Return the [x, y] coordinate for the center point of the cell that contains the specified text.  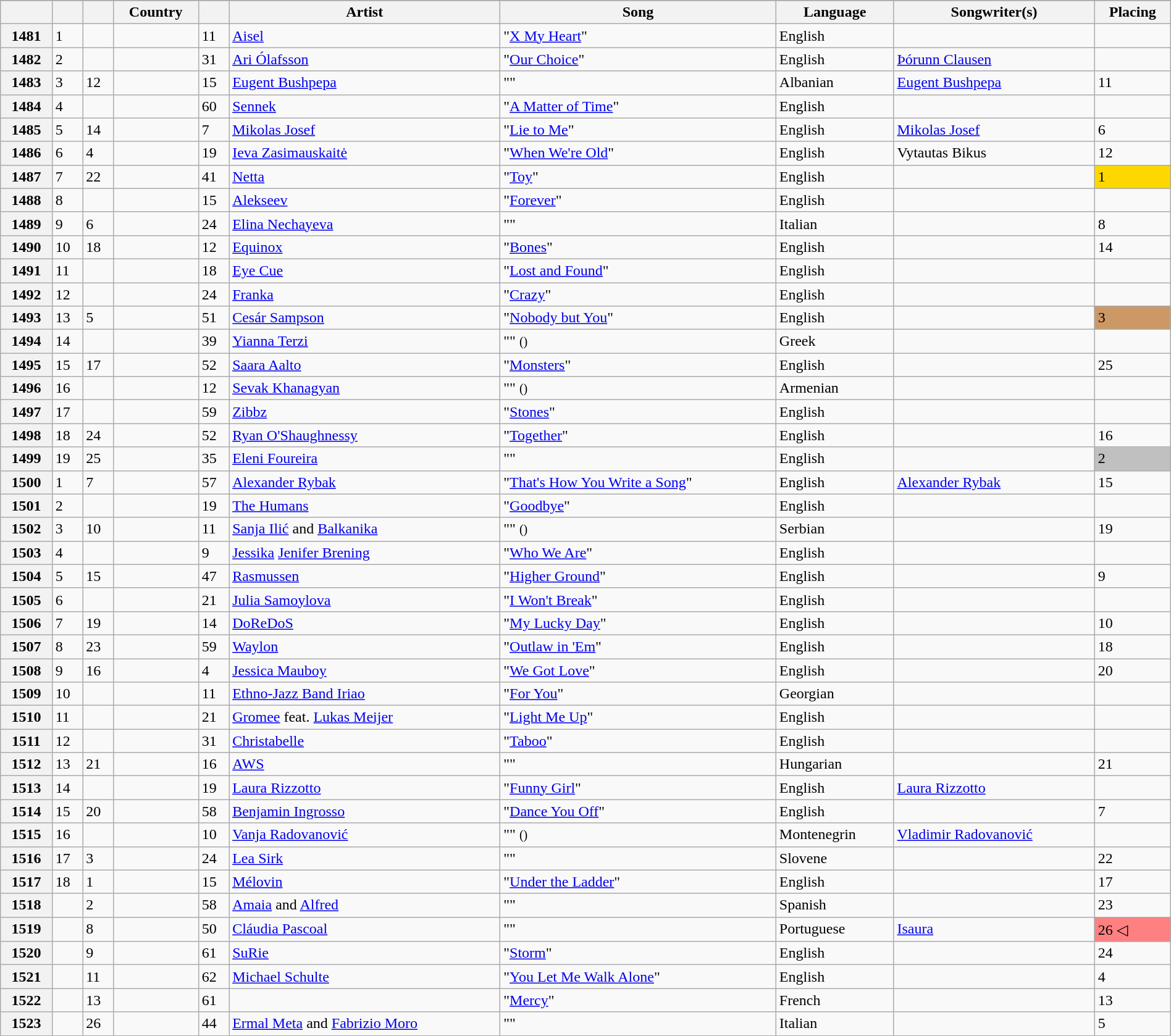
"I Won't Break" [639, 599]
"That's How You Write a Song" [639, 482]
50 [214, 929]
Artist [364, 12]
1516 [26, 858]
1501 [26, 506]
Slovene [835, 858]
"Together" [639, 435]
Songwriter(s) [994, 12]
1483 [26, 83]
French [835, 1000]
1515 [26, 835]
1514 [26, 811]
"We Got Love" [639, 670]
Lea Sirk [364, 858]
Sennek [364, 106]
Eye Cue [364, 270]
Zibbz [364, 412]
1505 [26, 599]
"Mercy" [639, 1000]
Eleni Foureira [364, 459]
57 [214, 482]
Amaia and Alfred [364, 905]
Vanja Radovanović [364, 835]
Vytautas Bikus [994, 153]
"Bones" [639, 247]
1511 [26, 741]
Greek [835, 341]
"A Matter of Time" [639, 106]
1497 [26, 412]
1491 [26, 270]
Franka [364, 295]
1507 [26, 646]
1500 [26, 482]
DoReDoS [364, 623]
"Monsters" [639, 365]
Montenegrin [835, 835]
1521 [26, 977]
1484 [26, 106]
1485 [26, 130]
35 [214, 459]
Sanja Ilić and Balkanika [364, 529]
Isaura [994, 929]
Julia Samoylova [364, 599]
Serbian [835, 529]
1506 [26, 623]
47 [214, 576]
SuRie [364, 953]
26 [98, 1024]
39 [214, 341]
Language [835, 12]
1509 [26, 694]
"Stones" [639, 412]
"Storm" [639, 953]
Jessika Jenifer Brening [364, 553]
Alekseev [364, 200]
"Light Me Up" [639, 717]
"You Let Me Walk Alone" [639, 977]
1504 [26, 576]
62 [214, 977]
Portuguese [835, 929]
1502 [26, 529]
1496 [26, 388]
Gromee feat. Lukas Meijer [364, 717]
1508 [26, 670]
Benjamin Ingrosso [364, 811]
Mélovin [364, 882]
Spanish [835, 905]
"Taboo" [639, 741]
"Dance You Off" [639, 811]
1487 [26, 177]
41 [214, 177]
Michael Schulte [364, 977]
60 [214, 106]
1520 [26, 953]
1518 [26, 905]
"Higher Ground" [639, 576]
"Outlaw in 'Em" [639, 646]
AWS [364, 764]
1503 [26, 553]
1519 [26, 929]
26 ◁ [1133, 929]
1493 [26, 318]
Sevak Khanagyan [364, 388]
Georgian [835, 694]
1512 [26, 764]
"Funny Girl" [639, 788]
Ryan O'Shaughnessy [364, 435]
Waylon [364, 646]
1489 [26, 223]
Country [156, 12]
1488 [26, 200]
Elina Nechayeva [364, 223]
"For You" [639, 694]
Armenian [835, 388]
1498 [26, 435]
44 [214, 1024]
1499 [26, 459]
"My Lucky Day" [639, 623]
"When We're Old" [639, 153]
Aisel [364, 36]
1481 [26, 36]
1513 [26, 788]
Þórunn Clausen [994, 59]
Netta [364, 177]
1486 [26, 153]
"Nobody but You" [639, 318]
Vladimir Radovanović [994, 835]
Equinox [364, 247]
Christabelle [364, 741]
Ari Ólafsson [364, 59]
Ermal Meta and Fabrizio Moro [364, 1024]
"X My Heart" [639, 36]
1494 [26, 341]
Hungarian [835, 764]
1492 [26, 295]
1495 [26, 365]
Rasmussen [364, 576]
"Under the Ladder" [639, 882]
1510 [26, 717]
51 [214, 318]
"Goodbye" [639, 506]
1490 [26, 247]
"Our Choice" [639, 59]
"Who We Are" [639, 553]
Ieva Zasimauskaitė [364, 153]
"Crazy" [639, 295]
Cláudia Pascoal [364, 929]
Song [639, 12]
"Lost and Found" [639, 270]
Cesár Sampson [364, 318]
Yianna Terzi [364, 341]
"Toy" [639, 177]
"Forever" [639, 200]
1517 [26, 882]
"Lie to Me" [639, 130]
Saara Aalto [364, 365]
The Humans [364, 506]
Placing [1133, 12]
Ethno-Jazz Band Iriao [364, 694]
Albanian [835, 83]
1523 [26, 1024]
1482 [26, 59]
1522 [26, 1000]
Jessica Mauboy [364, 670]
